Output the (x, y) coordinate of the center of the cell containing the given text.  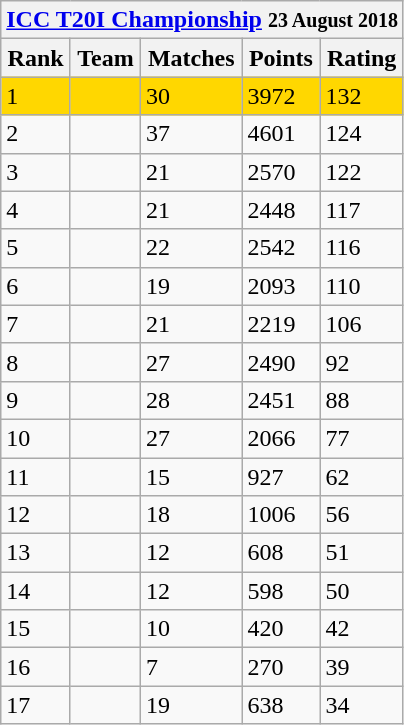
4601 (281, 134)
638 (281, 705)
6 (36, 286)
16 (36, 667)
11 (36, 477)
Points (281, 58)
Matches (192, 58)
14 (36, 591)
92 (362, 362)
8 (36, 362)
39 (362, 667)
3972 (281, 96)
13 (36, 553)
110 (362, 286)
Team (105, 58)
2490 (281, 362)
122 (362, 172)
2066 (281, 438)
Rank (36, 58)
608 (281, 553)
598 (281, 591)
17 (36, 705)
42 (362, 629)
30 (192, 96)
28 (192, 400)
117 (362, 210)
62 (362, 477)
927 (281, 477)
18 (192, 515)
2448 (281, 210)
4 (36, 210)
420 (281, 629)
3 (36, 172)
2093 (281, 286)
116 (362, 248)
2570 (281, 172)
2542 (281, 248)
88 (362, 400)
2451 (281, 400)
34 (362, 705)
9 (36, 400)
2 (36, 134)
2219 (281, 324)
106 (362, 324)
132 (362, 96)
50 (362, 591)
37 (192, 134)
22 (192, 248)
ICC T20I Championship 23 August 2018 (202, 20)
1 (36, 96)
Rating (362, 58)
56 (362, 515)
77 (362, 438)
51 (362, 553)
270 (281, 667)
5 (36, 248)
124 (362, 134)
1006 (281, 515)
